Search for the cell housing the specified text and yield its [X, Y] center coordinate. 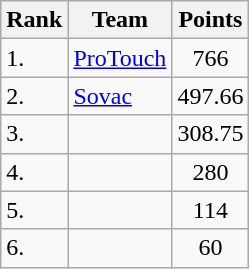
6. [34, 248]
Team [120, 20]
5. [34, 210]
2. [34, 96]
114 [210, 210]
Sovac [120, 96]
766 [210, 58]
ProTouch [120, 58]
60 [210, 248]
1. [34, 58]
497.66 [210, 96]
Rank [34, 20]
4. [34, 172]
280 [210, 172]
Points [210, 20]
3. [34, 134]
308.75 [210, 134]
